For the text-containing cell, return its midpoint in [x, y] coordinate format. 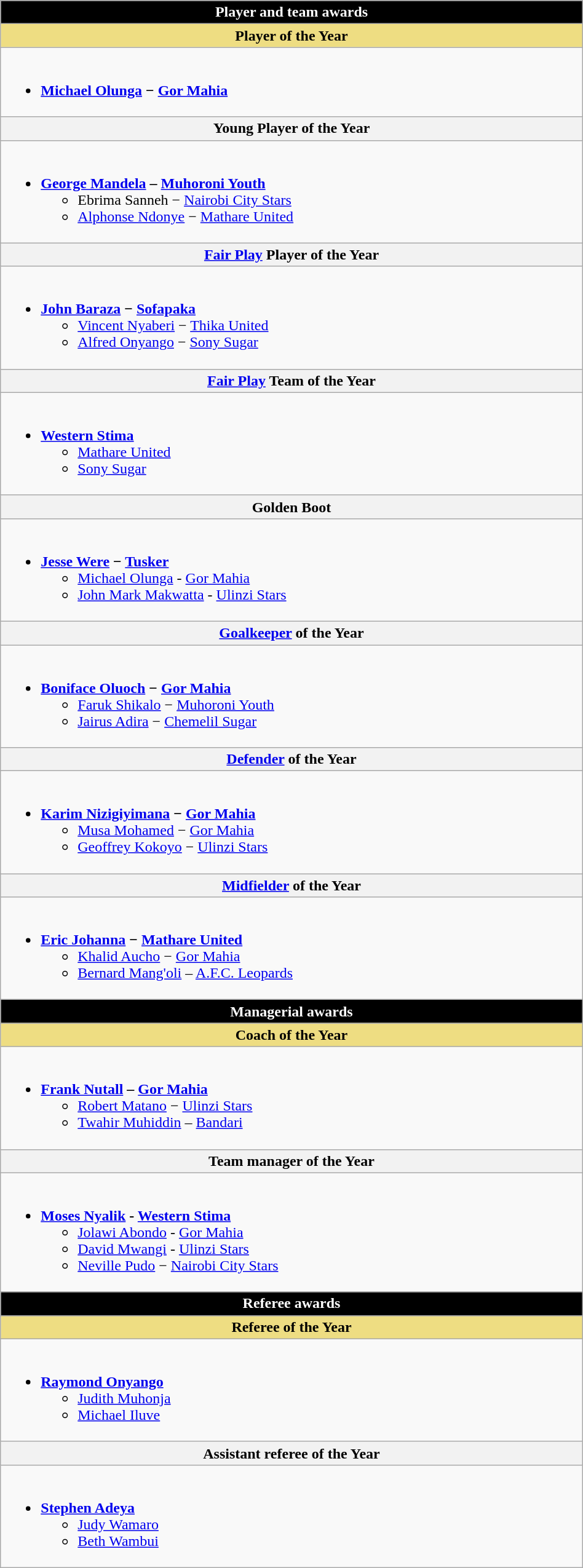
Coach of the Year [291, 1035]
Team manager of the Year [291, 1161]
Raymond OnyangoJudith MuhonjaMichael Iluve [291, 1390]
Golden Boot [291, 507]
Boniface Oluoch − Gor Mahia Faruk Shikalo − Muhoroni Youth Jairus Adira − Chemelil Sugar [291, 696]
Defender of the Year [291, 759]
Referee awards [291, 1304]
Western StimaMathare UnitedSony Sugar [291, 444]
Karim Nizigiyimana − Gor Mahia Musa Mohamed − Gor Mahia Geoffrey Kokoyo − Ulinzi Stars [291, 823]
George Mandela – Muhoroni Youth Ebrima Sanneh − Nairobi City Stars Alphonse Ndonye − Mathare United [291, 192]
Assistant referee of the Year [291, 1453]
Stephen AdeyaJudy WamaroBeth Wambui [291, 1516]
Midfielder of the Year [291, 885]
Fair Play Player of the Year [291, 255]
Moses Nyalik - Western Stima Jolawi Abondo - Gor Mahia David Mwangi - Ulinzi Stars Neville Pudo − Nairobi City Stars [291, 1232]
Player of the Year [291, 36]
John Baraza − Sofapaka Vincent Nyaberi − Thika United Alfred Onyango − Sony Sugar [291, 317]
Young Player of the Year [291, 129]
Eric Johanna − Mathare United Khalid Aucho − Gor Mahia Bernard Mang'oli – A.F.C. Leopards [291, 948]
Fair Play Team of the Year [291, 381]
Referee of the Year [291, 1327]
Jesse Were − Tusker Michael Olunga - Gor Mahia John Mark Makwatta - Ulinzi Stars [291, 569]
Frank Nutall – Gor Mahia Robert Matano − Ulinzi Stars Twahir Muhiddin – Bandari [291, 1098]
Player and team awards [291, 12]
Michael Olunga − Gor Mahia [291, 82]
Goalkeeper of the Year [291, 633]
Managerial awards [291, 1012]
